Output the [x, y] coordinate of the center of the cell containing the given text.  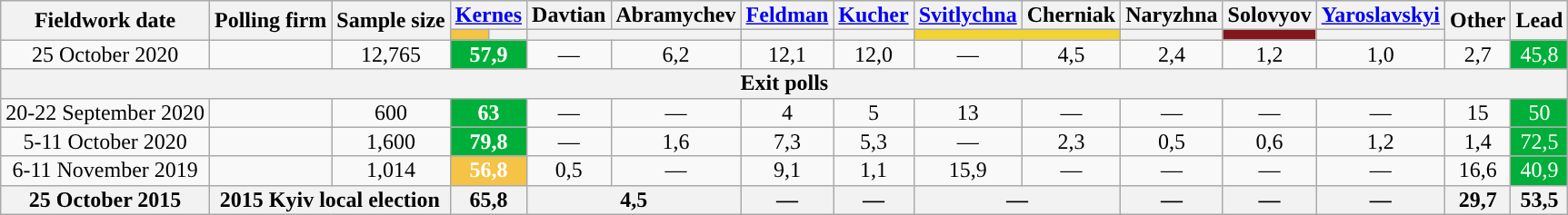
7,3 [787, 142]
2,7 [1477, 54]
Feldman [787, 15]
12,1 [787, 54]
Davtian [569, 15]
6,2 [676, 54]
Sample size [391, 20]
1,0 [1380, 54]
56,8 [488, 171]
Svitlychna [967, 15]
6-11 November 2019 [105, 171]
1,1 [874, 171]
40,9 [1540, 171]
Abramychev [676, 15]
2015 Kyiv local election [329, 200]
72,5 [1540, 142]
25 October 2015 [105, 200]
9,1 [787, 171]
5,3 [874, 142]
2,4 [1172, 54]
16,6 [1477, 171]
1,014 [391, 171]
Yaroslavskyi [1380, 15]
2,3 [1071, 142]
15 [1477, 112]
Solovyov [1269, 15]
Kucher [874, 15]
Fieldwork date [105, 20]
1,4 [1477, 142]
57,9 [488, 54]
Naryzhna [1172, 15]
65,8 [488, 200]
12,765 [391, 54]
12,0 [874, 54]
63 [488, 112]
29,7 [1477, 200]
Kernes [488, 15]
1,6 [676, 142]
53,5 [1540, 200]
13 [967, 112]
Polling firm [270, 20]
0,6 [1269, 142]
600 [391, 112]
15,9 [967, 171]
Cherniak [1071, 15]
Lead [1540, 20]
5 [874, 112]
Other [1477, 20]
79,8 [488, 142]
20-22 September 2020 [105, 112]
Exit polls [784, 83]
45,8 [1540, 54]
1,600 [391, 142]
4 [787, 112]
5-11 October 2020 [105, 142]
50 [1540, 112]
25 October 2020 [105, 54]
